Provide the [X, Y] coordinate of the cell's center where the given text is located.  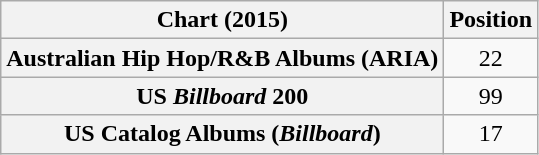
17 [491, 134]
US Catalog Albums (Billboard) [222, 134]
22 [491, 58]
US Billboard 200 [222, 96]
Position [491, 20]
Australian Hip Hop/R&B Albums (ARIA) [222, 58]
99 [491, 96]
Chart (2015) [222, 20]
